Find where the given text appears and provide that cell's center as [x, y] coordinate. 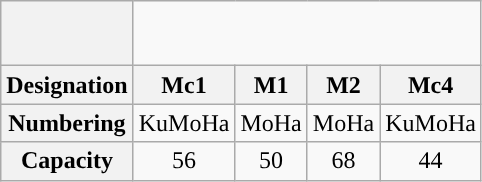
Mc4 [431, 85]
Designation [67, 85]
Mc1 [184, 85]
44 [431, 161]
M1 [271, 85]
Capacity [67, 161]
56 [184, 161]
68 [343, 161]
50 [271, 161]
M2 [343, 85]
Numbering [67, 123]
